Provide the (X, Y) coordinate of the cell's center where the given text is located.  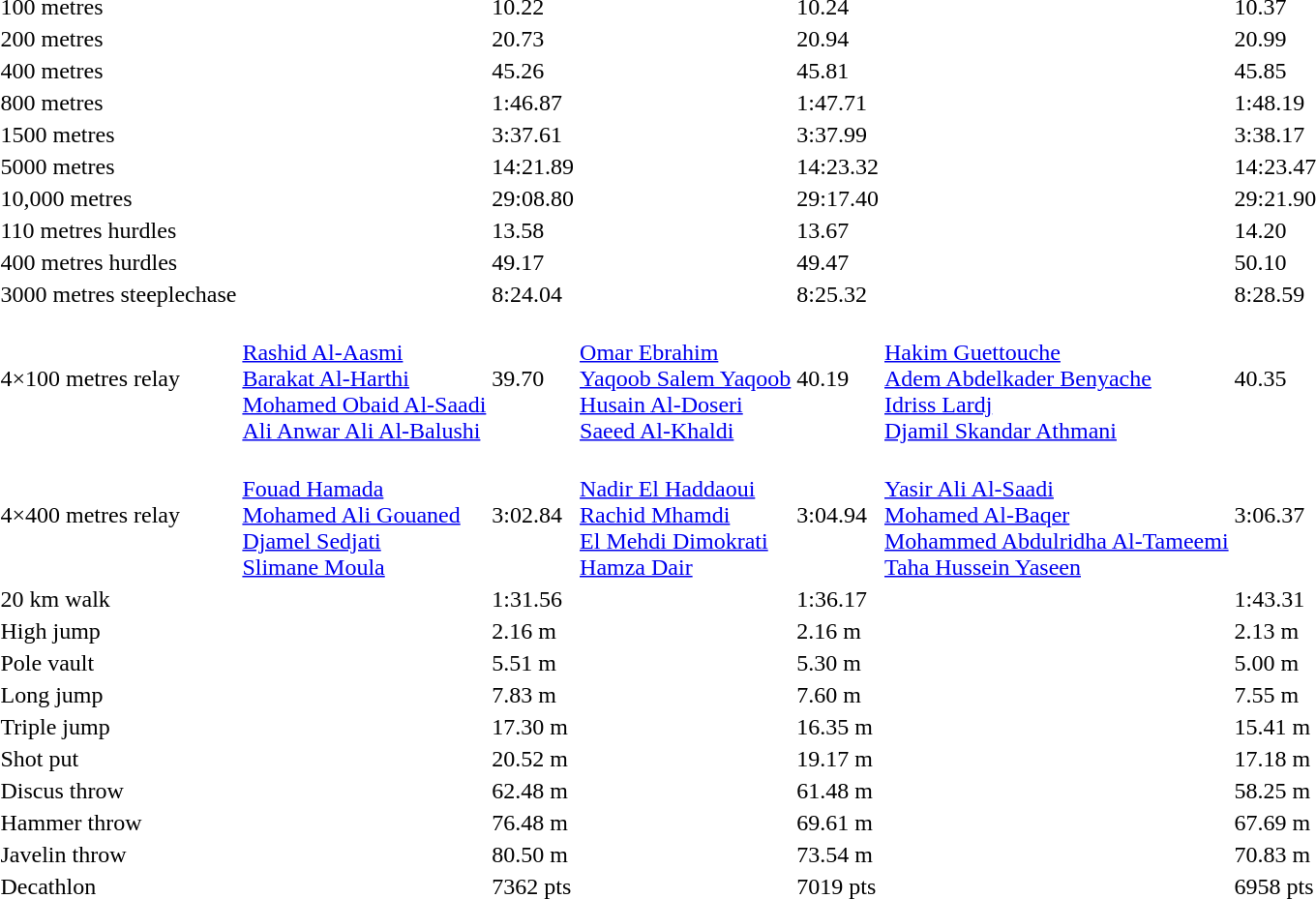
1:47.71 (838, 103)
20.94 (838, 39)
20.73 (533, 39)
Fouad HamadaMohamed Ali GouanedDjamel SedjatiSlimane Moula (364, 515)
61.48 m (838, 791)
13.67 (838, 230)
40.19 (838, 378)
Rashid Al-AasmiBarakat Al-HarthiMohamed Obaid Al-SaadiAli Anwar Ali Al-Balushi (364, 378)
3:04.94 (838, 515)
45.26 (533, 71)
45.81 (838, 71)
16.35 m (838, 727)
7.60 m (838, 695)
73.54 m (838, 854)
5.30 m (838, 663)
8:25.32 (838, 294)
69.61 m (838, 823)
Yasir Ali Al-SaadiMohamed Al-BaqerMohammed Abdulridha Al-TameemiTaha Hussein Yaseen (1057, 515)
39.70 (533, 378)
29:17.40 (838, 198)
49.47 (838, 262)
19.17 m (838, 759)
3:37.61 (533, 135)
Omar EbrahimYaqoob Salem YaqoobHusain Al-DoseriSaeed Al-Khaldi (685, 378)
62.48 m (533, 791)
14:21.89 (533, 166)
17.30 m (533, 727)
1:31.56 (533, 599)
80.50 m (533, 854)
76.48 m (533, 823)
49.17 (533, 262)
29:08.80 (533, 198)
1:46.87 (533, 103)
3:02.84 (533, 515)
Hakim GuettoucheAdem Abdelkader BenyacheIdriss LardjDjamil Skandar Athmani (1057, 378)
5.51 m (533, 663)
1:36.17 (838, 599)
3:37.99 (838, 135)
7.83 m (533, 695)
14:23.32 (838, 166)
8:24.04 (533, 294)
13.58 (533, 230)
Nadir El HaddaouiRachid MhamdiEl Mehdi DimokratiHamza Dair (685, 515)
20.52 m (533, 759)
